Return [X, Y] of the center of cell containing provided text 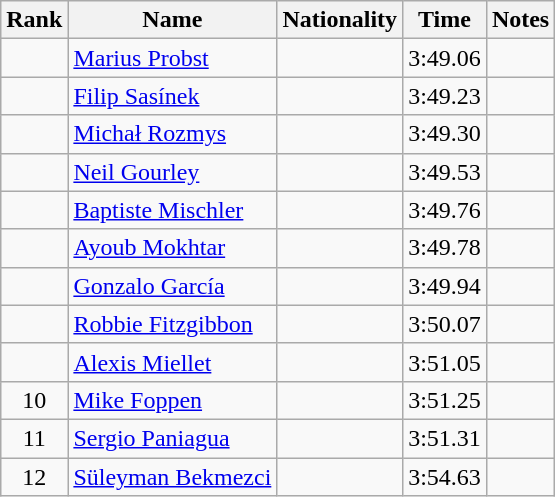
11 [34, 438]
3:50.07 [445, 324]
Notes [520, 20]
3:49.06 [445, 58]
10 [34, 400]
3:54.63 [445, 477]
3:51.05 [445, 362]
Name [172, 20]
Filip Sasínek [172, 96]
Marius Probst [172, 58]
12 [34, 477]
3:49.76 [445, 210]
3:49.53 [445, 172]
3:49.30 [445, 134]
Neil Gourley [172, 172]
Baptiste Mischler [172, 210]
Mike Foppen [172, 400]
Gonzalo García [172, 286]
3:51.25 [445, 400]
Süleyman Bekmezci [172, 477]
Sergio Paniagua [172, 438]
Nationality [340, 20]
Robbie Fitzgibbon [172, 324]
3:49.94 [445, 286]
Michał Rozmys [172, 134]
3:51.31 [445, 438]
Rank [34, 20]
Time [445, 20]
3:49.78 [445, 248]
3:49.23 [445, 96]
Alexis Miellet [172, 362]
Ayoub Mokhtar [172, 248]
